Return (x, y) of the center of cell containing provided text 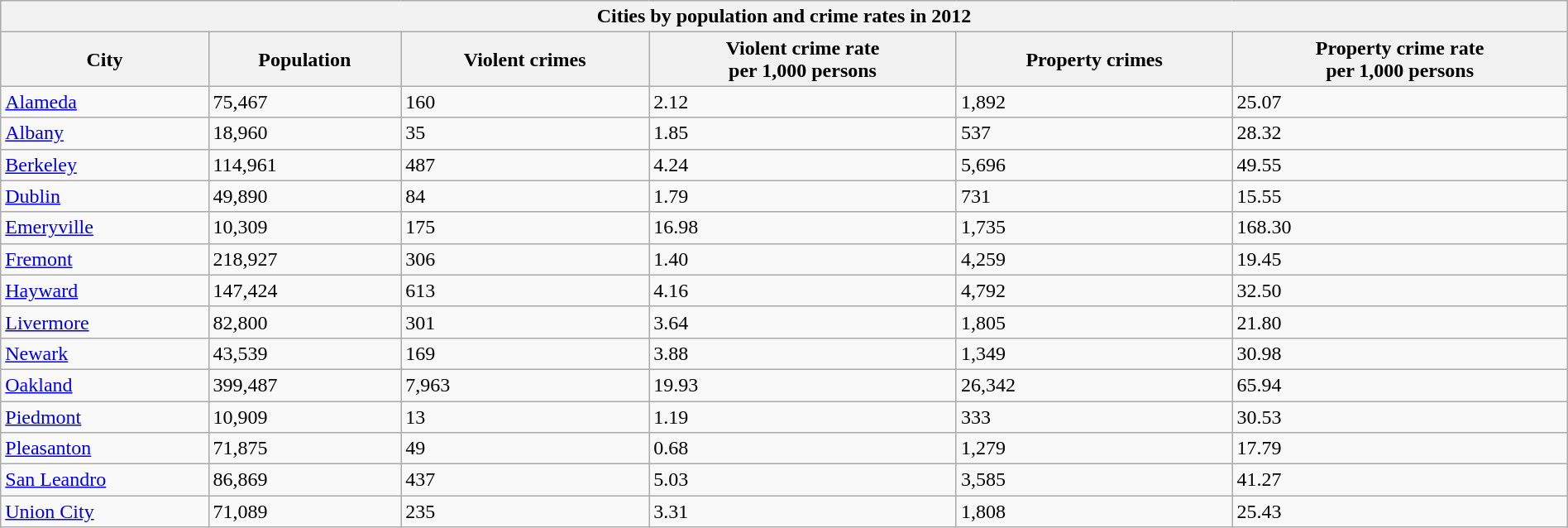
Property crime rateper 1,000 persons (1399, 60)
Pleasanton (104, 449)
731 (1094, 196)
49.55 (1399, 165)
26,342 (1094, 385)
2.12 (803, 102)
10,309 (304, 228)
168.30 (1399, 228)
5,696 (1094, 165)
49 (525, 449)
3.88 (803, 353)
Oakland (104, 385)
Livermore (104, 322)
160 (525, 102)
75,467 (304, 102)
399,487 (304, 385)
1.19 (803, 416)
169 (525, 353)
65.94 (1399, 385)
3.31 (803, 511)
Albany (104, 133)
487 (525, 165)
Emeryville (104, 228)
30.98 (1399, 353)
1,735 (1094, 228)
Fremont (104, 259)
1.79 (803, 196)
1,808 (1094, 511)
25.43 (1399, 511)
4.16 (803, 290)
84 (525, 196)
4,792 (1094, 290)
Union City (104, 511)
306 (525, 259)
175 (525, 228)
13 (525, 416)
4.24 (803, 165)
71,089 (304, 511)
17.79 (1399, 449)
1.85 (803, 133)
19.93 (803, 385)
Piedmont (104, 416)
18,960 (304, 133)
7,963 (525, 385)
Population (304, 60)
3.64 (803, 322)
28.32 (1399, 133)
437 (525, 480)
82,800 (304, 322)
10,909 (304, 416)
71,875 (304, 449)
43,539 (304, 353)
30.53 (1399, 416)
1.40 (803, 259)
35 (525, 133)
Alameda (104, 102)
1,892 (1094, 102)
16.98 (803, 228)
Newark (104, 353)
218,927 (304, 259)
1,279 (1094, 449)
147,424 (304, 290)
Violent crimes (525, 60)
49,890 (304, 196)
1,349 (1094, 353)
Property crimes (1094, 60)
San Leandro (104, 480)
301 (525, 322)
32.50 (1399, 290)
19.45 (1399, 259)
Violent crime rateper 1,000 persons (803, 60)
0.68 (803, 449)
Dublin (104, 196)
86,869 (304, 480)
City (104, 60)
537 (1094, 133)
1,805 (1094, 322)
613 (525, 290)
333 (1094, 416)
Berkeley (104, 165)
235 (525, 511)
114,961 (304, 165)
4,259 (1094, 259)
41.27 (1399, 480)
Hayward (104, 290)
Cities by population and crime rates in 2012 (784, 17)
15.55 (1399, 196)
21.80 (1399, 322)
25.07 (1399, 102)
5.03 (803, 480)
3,585 (1094, 480)
